Detect which cell encompasses the target text, then output its [x, y] center coordinate. 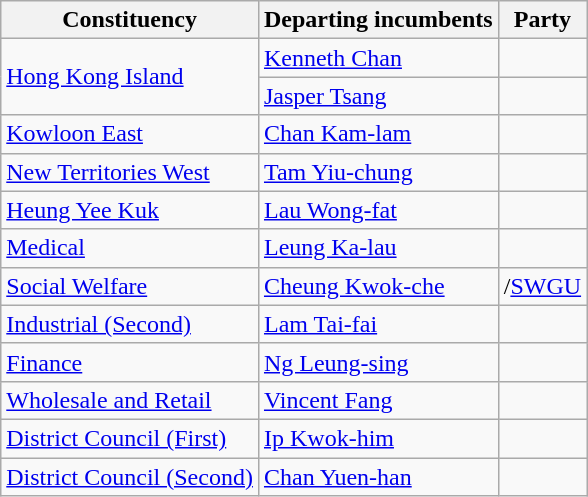
Departing incumbents [378, 20]
Lau Wong-fat [378, 210]
District Council (First) [130, 438]
Chan Kam-lam [378, 134]
Chan Yuen-han [378, 477]
Social Welfare [130, 286]
Ip Kwok-him [378, 438]
Tam Yiu-chung [378, 172]
Wholesale and Retail [130, 400]
Kowloon East [130, 134]
New Territories West [130, 172]
/SWGU [542, 286]
District Council (Second) [130, 477]
Industrial (Second) [130, 324]
Leung Ka-lau [378, 248]
Party [542, 20]
Constituency [130, 20]
Cheung Kwok-che [378, 286]
Heung Yee Kuk [130, 210]
Jasper Tsang [378, 96]
Vincent Fang [378, 400]
Finance [130, 362]
Kenneth Chan [378, 58]
Lam Tai-fai [378, 324]
Ng Leung-sing [378, 362]
Medical [130, 248]
Hong Kong Island [130, 77]
